From the cell containing the given text, extract its center point as (X, Y) coordinate. 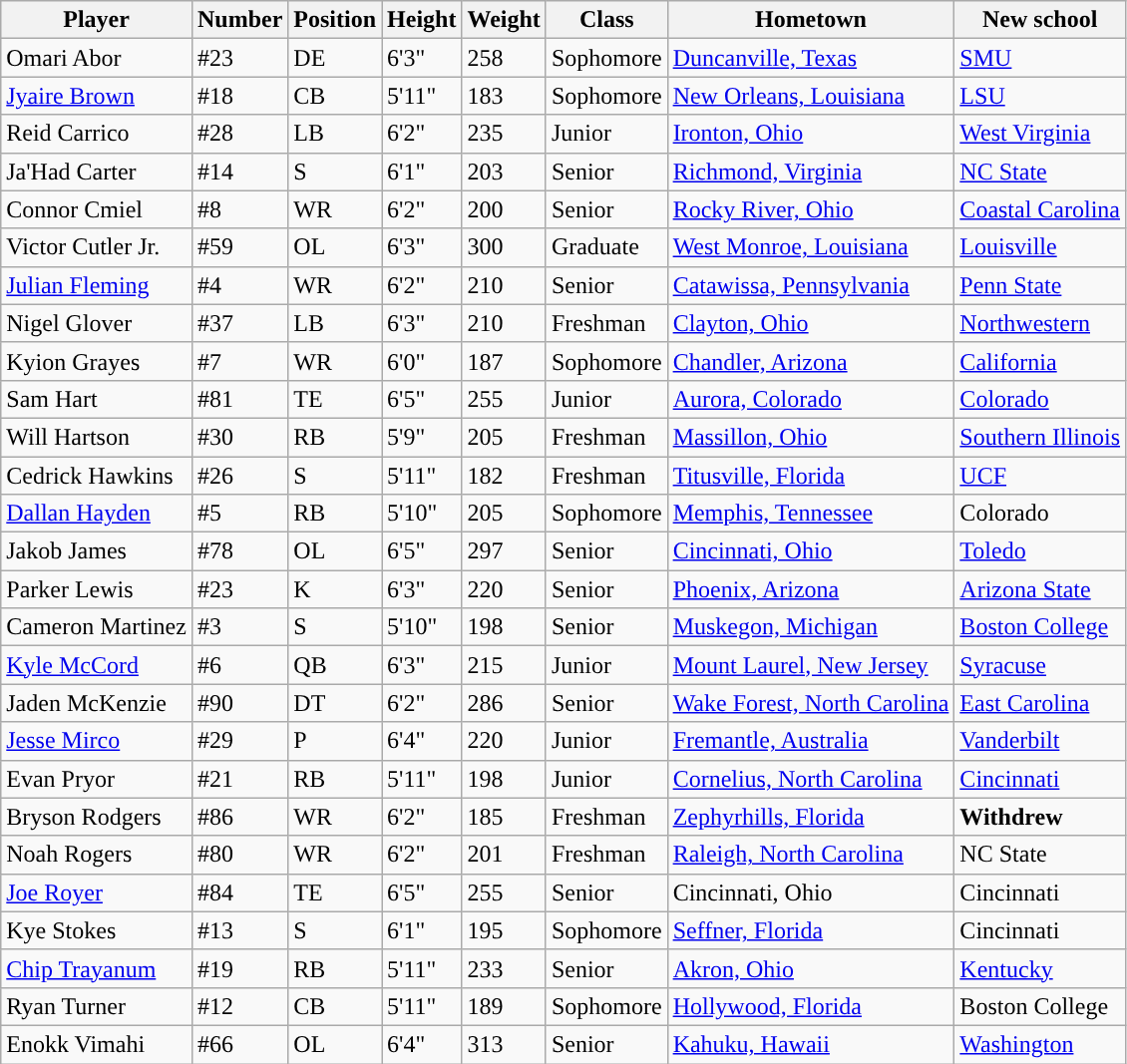
#6 (239, 665)
Graduate (606, 247)
Number (239, 20)
Wake Forest, North Carolina (811, 703)
Louisville (1040, 247)
Player (97, 20)
#29 (239, 741)
187 (504, 361)
Hometown (811, 20)
Julian Fleming (97, 285)
Will Hartson (97, 437)
189 (504, 1006)
Chip Trayanum (97, 968)
Position (335, 20)
Dallan Hayden (97, 514)
P (335, 741)
K (335, 589)
Ironton, Ohio (811, 134)
Chandler, Arizona (811, 361)
UCF (1040, 476)
Clayton, Ohio (811, 323)
203 (504, 172)
Victor Cutler Jr. (97, 247)
Northwestern (1040, 323)
Joe Royer (97, 892)
Fremantle, Australia (811, 741)
#90 (239, 703)
#12 (239, 1006)
#28 (239, 134)
235 (504, 134)
Class (606, 20)
Ja'Had Carter (97, 172)
300 (504, 247)
#18 (239, 96)
Cedrick Hawkins (97, 476)
Nigel Glover (97, 323)
Cameron Martinez (97, 627)
Jesse Mirco (97, 741)
#7 (239, 361)
Bryson Rodgers (97, 817)
#14 (239, 172)
#13 (239, 930)
Muskegon, Michigan (811, 627)
Duncanville, Texas (811, 58)
#84 (239, 892)
Connor Cmiel (97, 209)
Kentucky (1040, 968)
313 (504, 1044)
5'9" (422, 437)
233 (504, 968)
#80 (239, 855)
DE (335, 58)
195 (504, 930)
#21 (239, 779)
#30 (239, 437)
Massillon, Ohio (811, 437)
#5 (239, 514)
185 (504, 817)
Withdrew (1040, 817)
Vanderbilt (1040, 741)
Omari Abor (97, 58)
Ryan Turner (97, 1006)
Aurora, Colorado (811, 399)
Zephyrhills, Florida (811, 817)
New Orleans, Louisiana (811, 96)
Cornelius, North Carolina (811, 779)
#81 (239, 399)
#59 (239, 247)
East Carolina (1040, 703)
Kye Stokes (97, 930)
Seffner, Florida (811, 930)
Coastal Carolina (1040, 209)
#8 (239, 209)
California (1040, 361)
Enokk Vimahi (97, 1044)
Mount Laurel, New Jersey (811, 665)
#4 (239, 285)
Titusville, Florida (811, 476)
Sam Hart (97, 399)
Washington (1040, 1044)
Jyaire Brown (97, 96)
Kahuku, Hawaii (811, 1044)
Richmond, Virginia (811, 172)
215 (504, 665)
286 (504, 703)
Syracuse (1040, 665)
#26 (239, 476)
#3 (239, 627)
Raleigh, North Carolina (811, 855)
Height (422, 20)
QB (335, 665)
Catawissa, Pennsylvania (811, 285)
Hollywood, Florida (811, 1006)
Memphis, Tennessee (811, 514)
LSU (1040, 96)
183 (504, 96)
#86 (239, 817)
West Virginia (1040, 134)
Evan Pryor (97, 779)
New school (1040, 20)
200 (504, 209)
Kyle McCord (97, 665)
Akron, Ohio (811, 968)
Parker Lewis (97, 589)
#66 (239, 1044)
258 (504, 58)
#19 (239, 968)
201 (504, 855)
297 (504, 551)
Reid Carrico (97, 134)
6'0" (422, 361)
West Monroe, Louisiana (811, 247)
Rocky River, Ohio (811, 209)
Noah Rogers (97, 855)
SMU (1040, 58)
Jaden McKenzie (97, 703)
Penn State (1040, 285)
#78 (239, 551)
Southern Illinois (1040, 437)
Weight (504, 20)
DT (335, 703)
Toledo (1040, 551)
Arizona State (1040, 589)
Jakob James (97, 551)
182 (504, 476)
#37 (239, 323)
Kyion Grayes (97, 361)
Phoenix, Arizona (811, 589)
